Pinpoint the cell where the given text exists, returning its (x, y) midpoint coordinate. 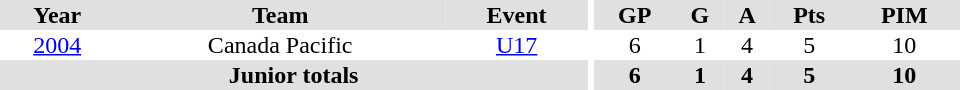
PIM (904, 15)
Pts (810, 15)
Team (280, 15)
Event (516, 15)
Year (57, 15)
2004 (57, 45)
Junior totals (294, 75)
A (747, 15)
GP (635, 15)
Canada Pacific (280, 45)
U17 (516, 45)
G (700, 15)
